Determine the [x, y] coordinate at the center of the cell enclosing the given text.  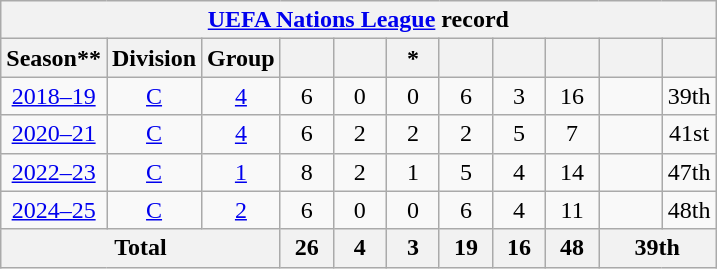
26 [306, 248]
41st [689, 134]
48 [572, 248]
14 [572, 172]
2020–21 [54, 134]
Total [140, 248]
11 [572, 210]
7 [572, 134]
Division [154, 58]
2018–19 [54, 96]
Group [242, 58]
8 [306, 172]
* [412, 58]
Season** [54, 58]
19 [466, 248]
48th [689, 210]
UEFA Nations League record [358, 20]
47th [689, 172]
2024–25 [54, 210]
2022–23 [54, 172]
